Output the [x, y] coordinate of the center of the cell containing the given text.  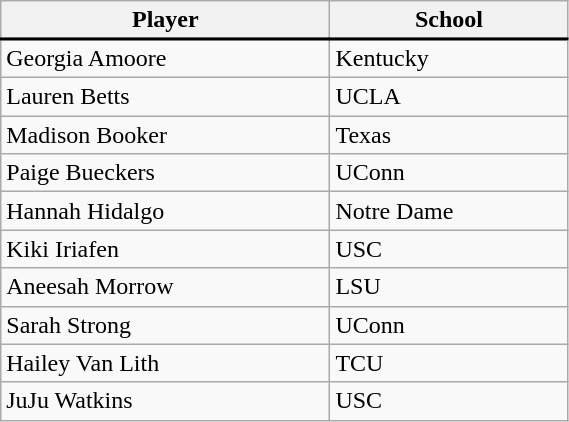
Texas [449, 135]
Kentucky [449, 58]
LSU [449, 287]
Aneesah Morrow [166, 287]
School [449, 20]
Sarah Strong [166, 325]
UCLA [449, 97]
Player [166, 20]
Lauren Betts [166, 97]
Madison Booker [166, 135]
Notre Dame [449, 211]
Georgia Amoore [166, 58]
JuJu Watkins [166, 401]
Paige Bueckers [166, 173]
TCU [449, 363]
Hannah Hidalgo [166, 211]
Hailey Van Lith [166, 363]
Kiki Iriafen [166, 249]
